Output the (X, Y) coordinate of the center of the cell containing the given text.  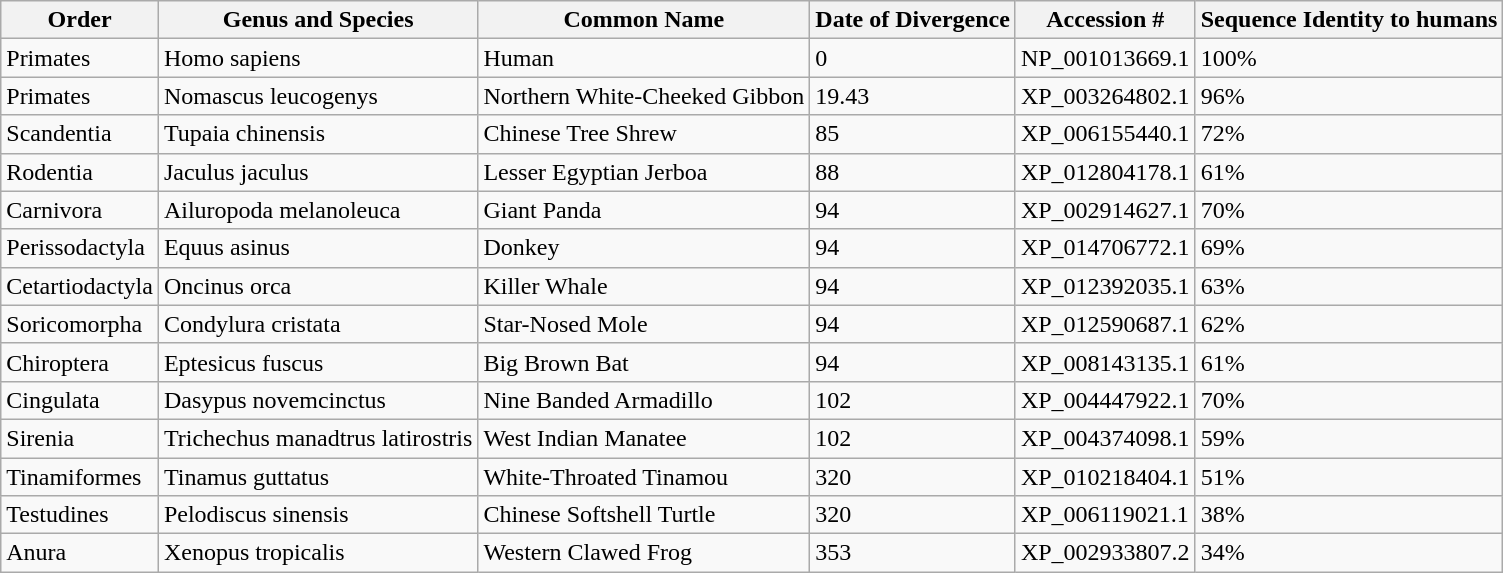
Soricomorpha (80, 324)
96% (1349, 96)
Donkey (644, 248)
72% (1349, 134)
XP_010218404.1 (1105, 477)
Carnivora (80, 210)
Sequence Identity to humans (1349, 20)
XP_012804178.1 (1105, 172)
Homo sapiens (318, 58)
Chiroptera (80, 362)
62% (1349, 324)
XP_006155440.1 (1105, 134)
XP_012392035.1 (1105, 286)
Testudines (80, 515)
Northern White-Cheeked Gibbon (644, 96)
Giant Panda (644, 210)
34% (1349, 553)
Big Brown Bat (644, 362)
Chinese Tree Shrew (644, 134)
Perissodactyla (80, 248)
Genus and Species (318, 20)
Nomascus leucogenys (318, 96)
38% (1349, 515)
Condylura cristata (318, 324)
Sirenia (80, 438)
19.43 (913, 96)
69% (1349, 248)
West Indian Manatee (644, 438)
Date of Divergence (913, 20)
Tupaia chinensis (318, 134)
Tinamus guttatus (318, 477)
Jaculus jaculus (318, 172)
Cetartiodactyla (80, 286)
Ailuropoda melanoleuca (318, 210)
Xenopus tropicalis (318, 553)
Common Name (644, 20)
Rodentia (80, 172)
Human (644, 58)
59% (1349, 438)
XP_002914627.1 (1105, 210)
NP_001013669.1 (1105, 58)
0 (913, 58)
Killer Whale (644, 286)
Western Clawed Frog (644, 553)
Chinese Softshell Turtle (644, 515)
353 (913, 553)
Order (80, 20)
Anura (80, 553)
Lesser Egyptian Jerboa (644, 172)
Nine Banded Armadillo (644, 400)
Accession # (1105, 20)
Eptesicus fuscus (318, 362)
Tinamiformes (80, 477)
63% (1349, 286)
100% (1349, 58)
51% (1349, 477)
XP_004374098.1 (1105, 438)
White-Throated Tinamou (644, 477)
XP_003264802.1 (1105, 96)
Trichechus manadtrus latirostris (318, 438)
Scandentia (80, 134)
85 (913, 134)
Cingulata (80, 400)
XP_008143135.1 (1105, 362)
Star-Nosed Mole (644, 324)
Pelodiscus sinensis (318, 515)
88 (913, 172)
Oncinus orca (318, 286)
Dasypus novemcinctus (318, 400)
XP_004447922.1 (1105, 400)
XP_014706772.1 (1105, 248)
XP_002933807.2 (1105, 553)
XP_012590687.1 (1105, 324)
Equus asinus (318, 248)
XP_006119021.1 (1105, 515)
